Return (X, Y) of the center of cell containing provided text 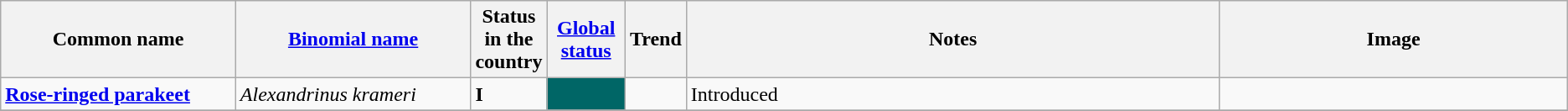
Alexandrinus krameri (353, 94)
I (509, 94)
Status in the country (509, 40)
Image (1394, 40)
Trend (655, 40)
Introduced (953, 94)
Notes (953, 40)
Global status (586, 40)
Binomial name (353, 40)
Common name (119, 40)
Rose-ringed parakeet (119, 94)
